Identify which cell holds the provided text, then report its (x, y) central coordinate. 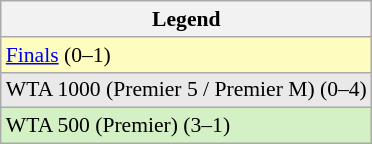
Legend (186, 19)
WTA 1000 (Premier 5 / Premier M) (0–4) (186, 90)
Finals (0–1) (186, 55)
WTA 500 (Premier) (3–1) (186, 126)
